Provide the [X, Y] coordinate of the cell's center where the given text is located.  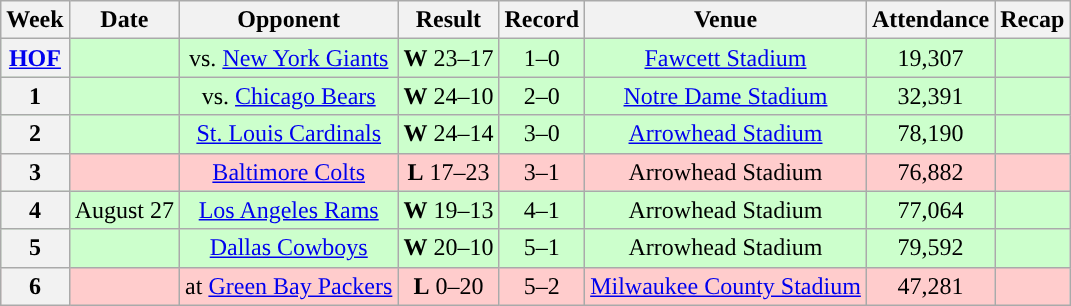
Dallas Cowboys [289, 248]
August 27 [124, 210]
W 19–13 [448, 210]
Milwaukee County Stadium [726, 286]
Baltimore Colts [289, 172]
Record [542, 20]
Result [448, 20]
Week [35, 20]
19,307 [930, 58]
L 17–23 [448, 172]
5–1 [542, 248]
W 24–14 [448, 134]
79,592 [930, 248]
5–2 [542, 286]
1 [35, 96]
3–1 [542, 172]
6 [35, 286]
Recap [1032, 20]
4–1 [542, 210]
5 [35, 248]
L 0–20 [448, 286]
W 24–10 [448, 96]
Attendance [930, 20]
2 [35, 134]
Venue [726, 20]
W 20–10 [448, 248]
77,064 [930, 210]
at Green Bay Packers [289, 286]
Date [124, 20]
3 [35, 172]
Notre Dame Stadium [726, 96]
Los Angeles Rams [289, 210]
78,190 [930, 134]
32,391 [930, 96]
St. Louis Cardinals [289, 134]
W 23–17 [448, 58]
76,882 [930, 172]
47,281 [930, 286]
2–0 [542, 96]
4 [35, 210]
3–0 [542, 134]
Fawcett Stadium [726, 58]
vs. Chicago Bears [289, 96]
HOF [35, 58]
1–0 [542, 58]
Opponent [289, 20]
vs. New York Giants [289, 58]
